Extract the (X, Y) coordinate from the center of the cell holding the provided text.  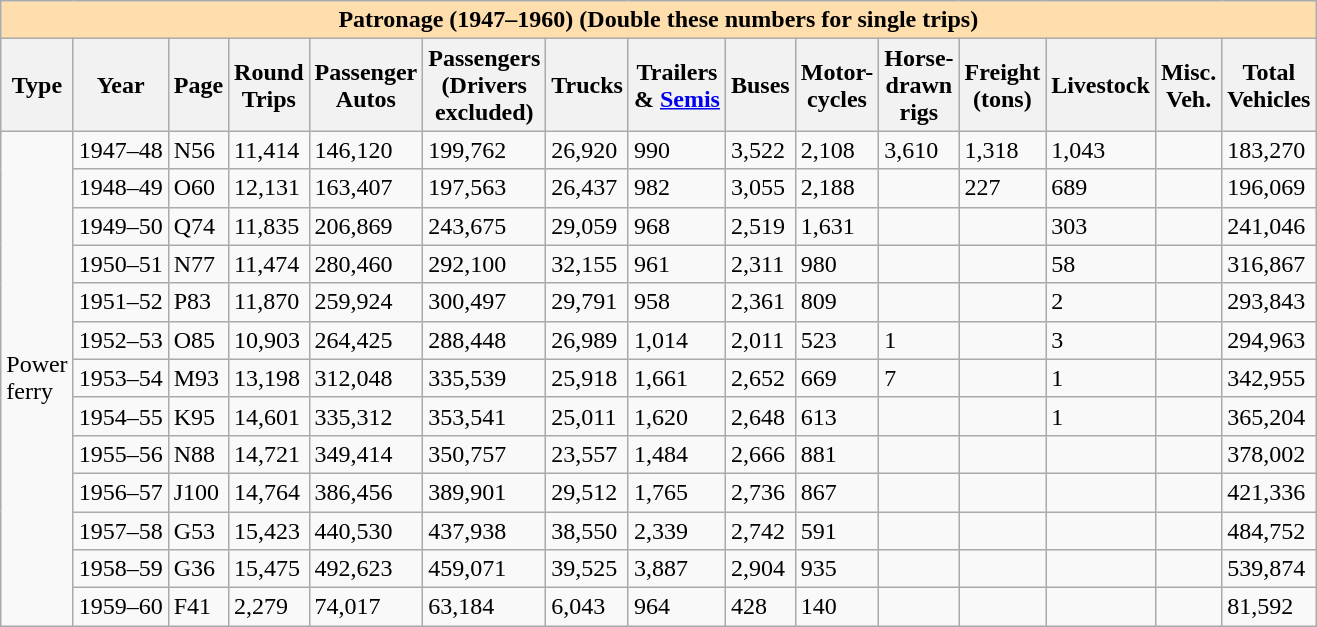
14,601 (269, 416)
2,361 (760, 302)
3,610 (919, 150)
O60 (198, 188)
1959–60 (120, 607)
23,557 (588, 454)
3,055 (760, 188)
1956–57 (120, 492)
316,867 (1269, 264)
1954–55 (120, 416)
1,484 (676, 454)
39,525 (588, 569)
1950–51 (120, 264)
2 (1101, 302)
1,661 (676, 378)
140 (836, 607)
Livestock (1101, 85)
1,014 (676, 340)
1953–54 (120, 378)
280,460 (366, 264)
389,901 (484, 492)
26,920 (588, 150)
Buses (760, 85)
982 (676, 188)
G53 (198, 531)
1955–56 (120, 454)
1949–50 (120, 226)
881 (836, 454)
26,437 (588, 188)
1,043 (1101, 150)
N56 (198, 150)
2,742 (760, 531)
25,011 (588, 416)
294,963 (1269, 340)
10,903 (269, 340)
335,539 (484, 378)
Page (198, 85)
11,474 (269, 264)
2,519 (760, 226)
1958–59 (120, 569)
386,456 (366, 492)
25,918 (588, 378)
2,011 (760, 340)
2,279 (269, 607)
Year (120, 85)
484,752 (1269, 531)
421,336 (1269, 492)
1947–48 (120, 150)
J100 (198, 492)
N77 (198, 264)
29,059 (588, 226)
26,989 (588, 340)
P83 (198, 302)
32,155 (588, 264)
81,592 (1269, 607)
15,475 (269, 569)
29,791 (588, 302)
958 (676, 302)
492,623 (366, 569)
206,869 (366, 226)
11,870 (269, 302)
1952–53 (120, 340)
243,675 (484, 226)
2,339 (676, 531)
365,204 (1269, 416)
335,312 (366, 416)
Trucks (588, 85)
689 (1101, 188)
2,108 (836, 150)
437,938 (484, 531)
12,131 (269, 188)
2,736 (760, 492)
196,069 (1269, 188)
669 (836, 378)
146,120 (366, 150)
7 (919, 378)
300,497 (484, 302)
459,071 (484, 569)
Motor- cycles (836, 85)
935 (836, 569)
964 (676, 607)
Trailers & Semis (676, 85)
163,407 (366, 188)
Power ferry (37, 378)
197,563 (484, 188)
Patronage (1947–1960) (Double these numbers for single trips) (658, 20)
292,100 (484, 264)
264,425 (366, 340)
74,017 (366, 607)
227 (1002, 188)
968 (676, 226)
288,448 (484, 340)
2,666 (760, 454)
11,835 (269, 226)
K95 (198, 416)
2,188 (836, 188)
Type (37, 85)
342,955 (1269, 378)
3,522 (760, 150)
2,652 (760, 378)
303 (1101, 226)
867 (836, 492)
N88 (198, 454)
440,530 (366, 531)
378,002 (1269, 454)
14,764 (269, 492)
1,765 (676, 492)
Passengers (Drivers excluded) (484, 85)
1951–52 (120, 302)
199,762 (484, 150)
Passenger Autos (366, 85)
990 (676, 150)
11,414 (269, 150)
M93 (198, 378)
428 (760, 607)
2,648 (760, 416)
2,311 (760, 264)
58 (1101, 264)
O85 (198, 340)
591 (836, 531)
14,721 (269, 454)
349,414 (366, 454)
539,874 (1269, 569)
Round Trips (269, 85)
809 (836, 302)
293,843 (1269, 302)
183,270 (1269, 150)
1,318 (1002, 150)
3,887 (676, 569)
312,048 (366, 378)
259,924 (366, 302)
Total Vehicles (1269, 85)
1948–49 (120, 188)
Horse- drawn rigs (919, 85)
15,423 (269, 531)
523 (836, 340)
241,046 (1269, 226)
2,904 (760, 569)
1,631 (836, 226)
Freight (tons) (1002, 85)
6,043 (588, 607)
353,541 (484, 416)
350,757 (484, 454)
13,198 (269, 378)
613 (836, 416)
961 (676, 264)
G36 (198, 569)
3 (1101, 340)
Q74 (198, 226)
1,620 (676, 416)
980 (836, 264)
F41 (198, 607)
Misc. Veh. (1188, 85)
1957–58 (120, 531)
63,184 (484, 607)
29,512 (588, 492)
38,550 (588, 531)
